Provide the [X, Y] coordinate of the cell's center where the given text is located.  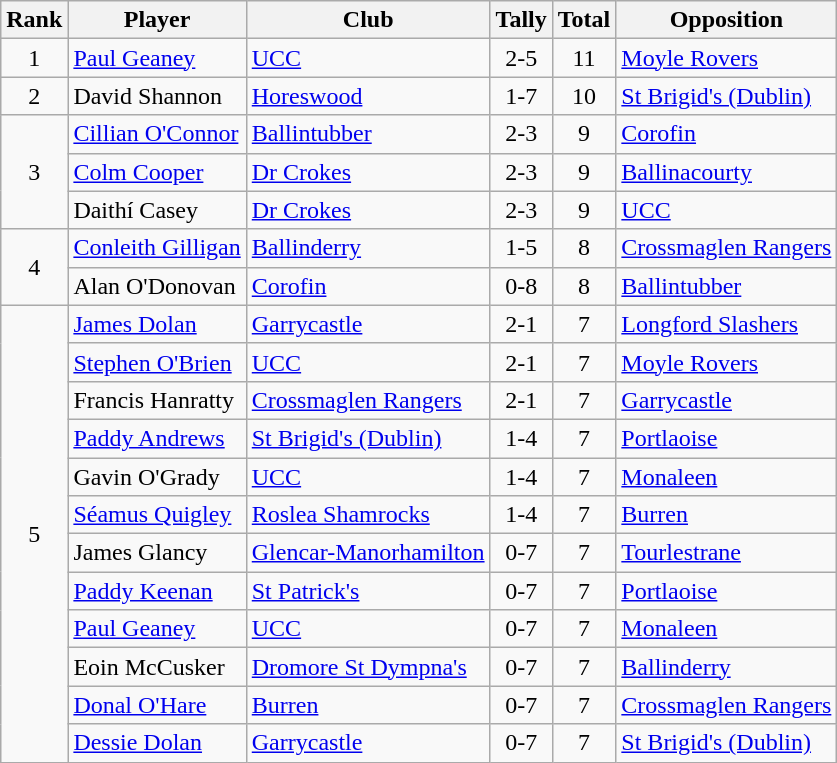
2-5 [521, 58]
3 [34, 172]
Colm Cooper [157, 172]
2 [34, 96]
4 [34, 267]
1-7 [521, 96]
Opposition [726, 20]
Cillian O'Connor [157, 134]
Dessie Dolan [157, 743]
Paddy Keenan [157, 591]
5 [34, 534]
1 [34, 58]
10 [584, 96]
Gavin O'Grady [157, 477]
Total [584, 20]
James Glancy [157, 553]
Daithí Casey [157, 210]
Eoin McCusker [157, 667]
Roslea Shamrocks [368, 515]
Stephen O'Brien [157, 362]
11 [584, 58]
Glencar-Manorhamilton [368, 553]
Alan O'Donovan [157, 286]
Ballinacourty [726, 172]
Séamus Quigley [157, 515]
Player [157, 20]
Donal O'Hare [157, 705]
Longford Slashers [726, 324]
James Dolan [157, 324]
Tourlestrane [726, 553]
Dromore St Dympna's [368, 667]
1-5 [521, 248]
Conleith Gilligan [157, 248]
Paddy Andrews [157, 438]
Club [368, 20]
David Shannon [157, 96]
St Patrick's [368, 591]
0-8 [521, 286]
Horeswood [368, 96]
Rank [34, 20]
Tally [521, 20]
Francis Hanratty [157, 400]
